Search for the cell housing the specified text and yield its [x, y] center coordinate. 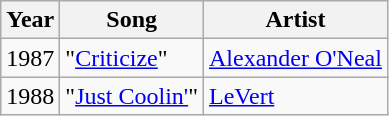
1988 [30, 96]
"Just Coolin'" [132, 96]
1987 [30, 58]
Song [132, 20]
LeVert [295, 96]
Alexander O'Neal [295, 58]
Year [30, 20]
"Criticize" [132, 58]
Artist [295, 20]
